Return the (X, Y) coordinate for the center point of the cell that contains the specified text.  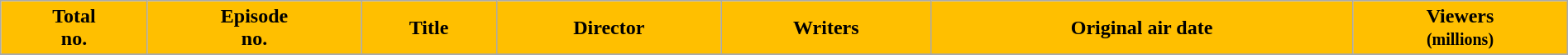
Title (429, 28)
Original air date (1141, 28)
Writers (825, 28)
Totalno. (74, 28)
Viewers(millions) (1460, 28)
Episodeno. (254, 28)
Director (609, 28)
